Return the (X, Y) coordinate for the center point of the cell that contains the specified text.  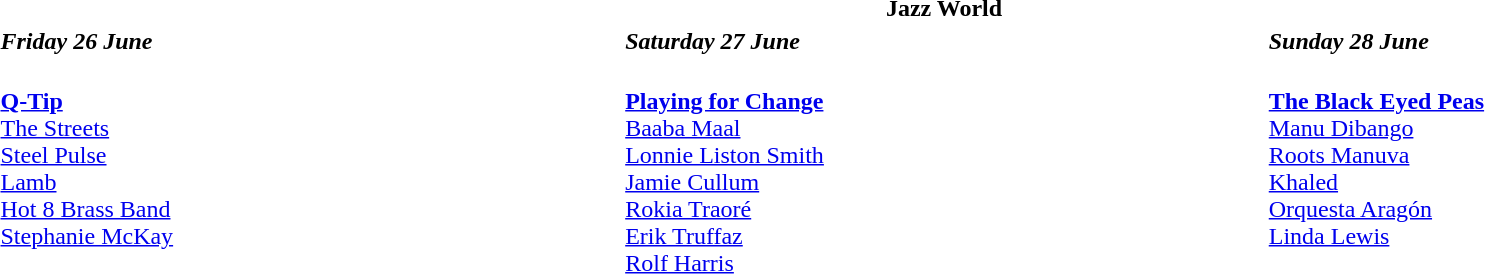
Saturday 27 June (944, 41)
